Pinpoint the cell where the given text exists, returning its (x, y) midpoint coordinate. 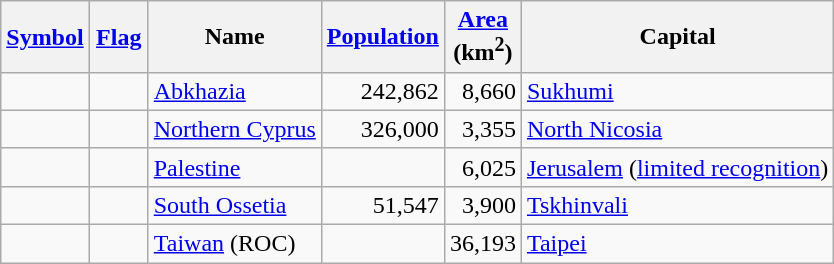
Taiwan (ROC) (234, 244)
Abkhazia (234, 91)
Flag (118, 37)
South Ossetia (234, 205)
3,355 (482, 129)
Sukhumi (677, 91)
6,025 (482, 167)
36,193 (482, 244)
Population (382, 37)
8,660 (482, 91)
Palestine (234, 167)
326,000 (382, 129)
242,862 (382, 91)
Symbol (45, 37)
3,900 (482, 205)
North Nicosia (677, 129)
51,547 (382, 205)
Capital (677, 37)
Northern Cyprus (234, 129)
Tskhinvali (677, 205)
Name (234, 37)
Area(km2) (482, 37)
Jerusalem (limited recognition) (677, 167)
Taipei (677, 244)
